For the text-containing cell, return its midpoint in (x, y) coordinate format. 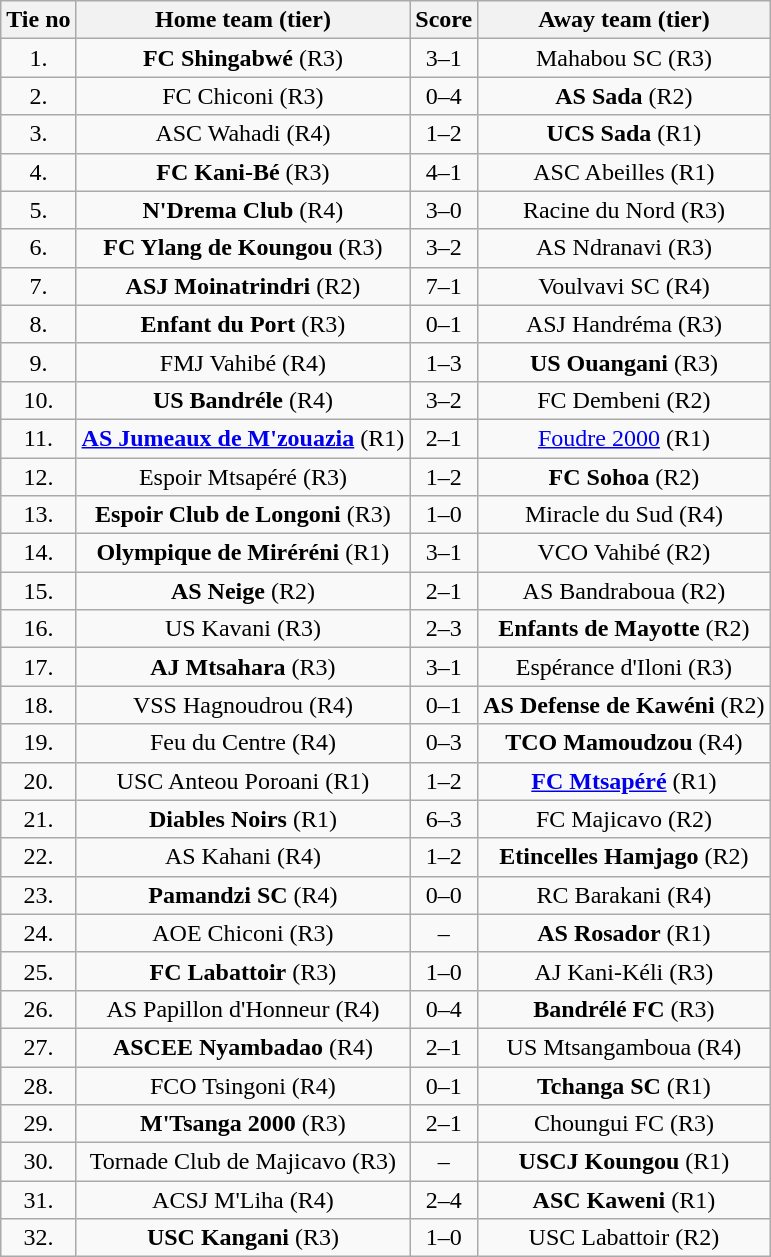
N'Drema Club (R4) (243, 210)
ASC Wahadi (R4) (243, 134)
USC Anteou Poroani (R1) (243, 781)
Espoir Mtsapéré (R3) (243, 477)
14. (38, 553)
AJ Kani-Kéli (R3) (624, 971)
AS Sada (R2) (624, 96)
21. (38, 819)
2–4 (444, 1200)
3. (38, 134)
8. (38, 324)
2. (38, 96)
18. (38, 705)
ACSJ M'Liha (R4) (243, 1200)
FC Majicavo (R2) (624, 819)
Enfants de Mayotte (R2) (624, 629)
FCO Tsingoni (R4) (243, 1085)
Espérance d'Iloni (R3) (624, 667)
FC Chiconi (R3) (243, 96)
1. (38, 58)
Racine du Nord (R3) (624, 210)
FMJ Vahibé (R4) (243, 362)
Score (444, 20)
9. (38, 362)
Bandrélé FC (R3) (624, 1009)
USC Kangani (R3) (243, 1238)
US Mtsangamboua (R4) (624, 1047)
ASJ Moinatrindri (R2) (243, 286)
0–3 (444, 743)
AS Neige (R2) (243, 591)
15. (38, 591)
5. (38, 210)
24. (38, 933)
AS Jumeaux de M'zouazia (R1) (243, 438)
25. (38, 971)
26. (38, 1009)
Espoir Club de Longoni (R3) (243, 515)
30. (38, 1162)
20. (38, 781)
Foudre 2000 (R1) (624, 438)
ASJ Handréma (R3) (624, 324)
Tornade Club de Majicavo (R3) (243, 1162)
13. (38, 515)
AS Defense de Kawéni (R2) (624, 705)
29. (38, 1124)
0–0 (444, 895)
7–1 (444, 286)
M'Tsanga 2000 (R3) (243, 1124)
Home team (tier) (243, 20)
Voulvavi SC (R4) (624, 286)
Tie no (38, 20)
AS Ndranavi (R3) (624, 248)
FC Dembeni (R2) (624, 400)
Feu du Centre (R4) (243, 743)
AS Rosador (R1) (624, 933)
27. (38, 1047)
10. (38, 400)
Pamandzi SC (R4) (243, 895)
US Kavani (R3) (243, 629)
RC Barakani (R4) (624, 895)
VCO Vahibé (R2) (624, 553)
FC Kani-Bé (R3) (243, 172)
ASCEE Nyambadao (R4) (243, 1047)
AS Bandraboua (R2) (624, 591)
AS Papillon d'Honneur (R4) (243, 1009)
3–0 (444, 210)
AS Kahani (R4) (243, 857)
ASC Abeilles (R1) (624, 172)
USC Labattoir (R2) (624, 1238)
16. (38, 629)
31. (38, 1200)
17. (38, 667)
FC Sohoa (R2) (624, 477)
FC Labattoir (R3) (243, 971)
Mahabou SC (R3) (624, 58)
4. (38, 172)
Etincelles Hamjago (R2) (624, 857)
32. (38, 1238)
6–3 (444, 819)
Choungui FC (R3) (624, 1124)
UCS Sada (R1) (624, 134)
7. (38, 286)
1–3 (444, 362)
AJ Mtsahara (R3) (243, 667)
FC Shingabwé (R3) (243, 58)
6. (38, 248)
Miracle du Sud (R4) (624, 515)
USCJ Koungou (R1) (624, 1162)
Olympique de Miréréni (R1) (243, 553)
28. (38, 1085)
4–1 (444, 172)
TCO Mamoudzou (R4) (624, 743)
12. (38, 477)
VSS Hagnoudrou (R4) (243, 705)
19. (38, 743)
AOE Chiconi (R3) (243, 933)
2–3 (444, 629)
FC Ylang de Koungou (R3) (243, 248)
Enfant du Port (R3) (243, 324)
Away team (tier) (624, 20)
FC Mtsapéré (R1) (624, 781)
US Bandréle (R4) (243, 400)
ASC Kaweni (R1) (624, 1200)
23. (38, 895)
US Ouangani (R3) (624, 362)
11. (38, 438)
22. (38, 857)
Tchanga SC (R1) (624, 1085)
Diables Noirs (R1) (243, 819)
